Identify which cell holds the provided text, then report its (x, y) central coordinate. 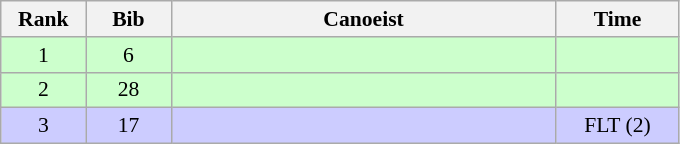
1 (44, 55)
Canoeist (364, 19)
Bib (128, 19)
Time (618, 19)
Rank (44, 19)
3 (44, 126)
2 (44, 90)
17 (128, 126)
6 (128, 55)
FLT (2) (618, 126)
28 (128, 90)
